Output the [X, Y] coordinate of the center of the cell containing the given text.  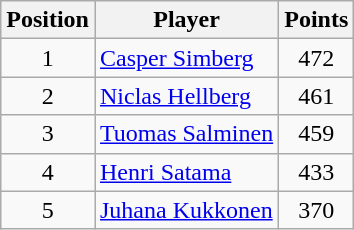
Niclas Hellberg [186, 96]
433 [316, 172]
Henri Satama [186, 172]
Casper Simberg [186, 58]
370 [316, 210]
2 [48, 96]
1 [48, 58]
459 [316, 134]
Juhana Kukkonen [186, 210]
Position [48, 20]
472 [316, 58]
3 [48, 134]
461 [316, 96]
Points [316, 20]
4 [48, 172]
Tuomas Salminen [186, 134]
Player [186, 20]
5 [48, 210]
